Scan for the cell matching the given text and deliver its (x, y) coordinate at center. 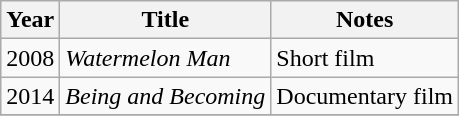
2008 (30, 58)
Watermelon Man (166, 58)
2014 (30, 96)
Documentary film (365, 96)
Title (166, 20)
Short film (365, 58)
Notes (365, 20)
Year (30, 20)
Being and Becoming (166, 96)
